Output the (x, y) coordinate of the center of the cell containing the given text.  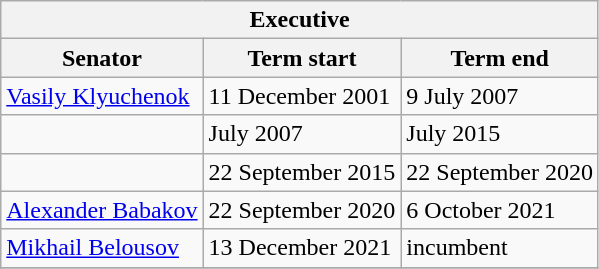
Mikhail Belousov (102, 248)
Term start (302, 58)
incumbent (500, 248)
July 2015 (500, 134)
22 September 2015 (302, 172)
Alexander Babakov (102, 210)
13 December 2021 (302, 248)
6 October 2021 (500, 210)
11 December 2001 (302, 96)
Vasily Klyuchenok (102, 96)
July 2007 (302, 134)
Executive (300, 20)
9 July 2007 (500, 96)
Term end (500, 58)
Senator (102, 58)
